From the cell containing the given text, extract its center point as [x, y] coordinate. 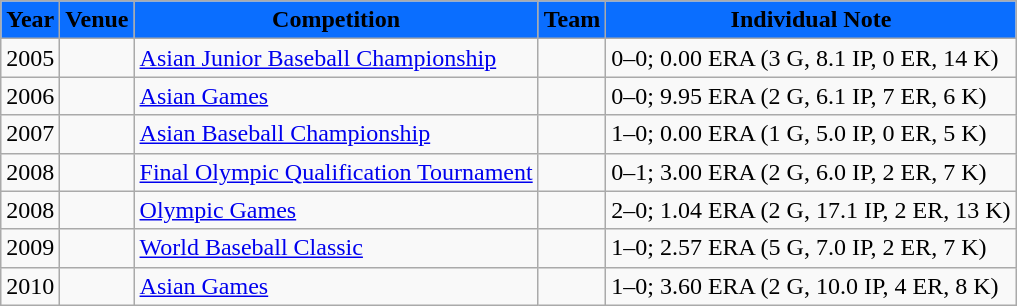
1–0; 2.57 ERA (5 G, 7.0 IP, 2 ER, 7 K) [811, 248]
1–0; 3.60 ERA (2 G, 10.0 IP, 4 ER, 8 K) [811, 286]
0–1; 3.00 ERA (2 G, 6.0 IP, 2 ER, 7 K) [811, 172]
2006 [30, 96]
Individual Note [811, 20]
0–0; 0.00 ERA (3 G, 8.1 IP, 0 ER, 14 K) [811, 58]
1–0; 0.00 ERA (1 G, 5.0 IP, 0 ER, 5 K) [811, 134]
2005 [30, 58]
2009 [30, 248]
0–0; 9.95 ERA (2 G, 6.1 IP, 7 ER, 6 K) [811, 96]
Asian Baseball Championship [336, 134]
Asian Junior Baseball Championship [336, 58]
Venue [97, 20]
Final Olympic Qualification Tournament [336, 172]
Year [30, 20]
2010 [30, 286]
Olympic Games [336, 210]
2007 [30, 134]
World Baseball Classic [336, 248]
2–0; 1.04 ERA (2 G, 17.1 IP, 2 ER, 13 K) [811, 210]
Competition [336, 20]
Team [572, 20]
